Scan for the cell matching the given text and deliver its (X, Y) coordinate at center. 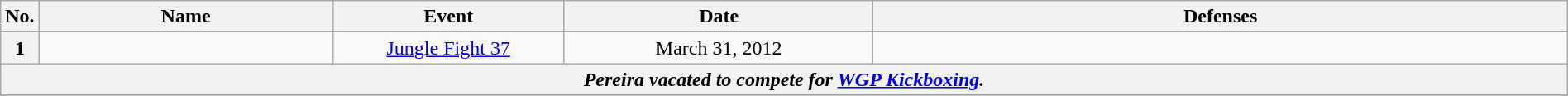
No. (20, 17)
Date (719, 17)
1 (20, 48)
March 31, 2012 (719, 48)
Jungle Fight 37 (448, 48)
Defenses (1221, 17)
Event (448, 17)
Pereira vacated to compete for WGP Kickboxing. (784, 79)
Name (185, 17)
